Find where the given text appears and provide that cell's center as (X, Y) coordinate. 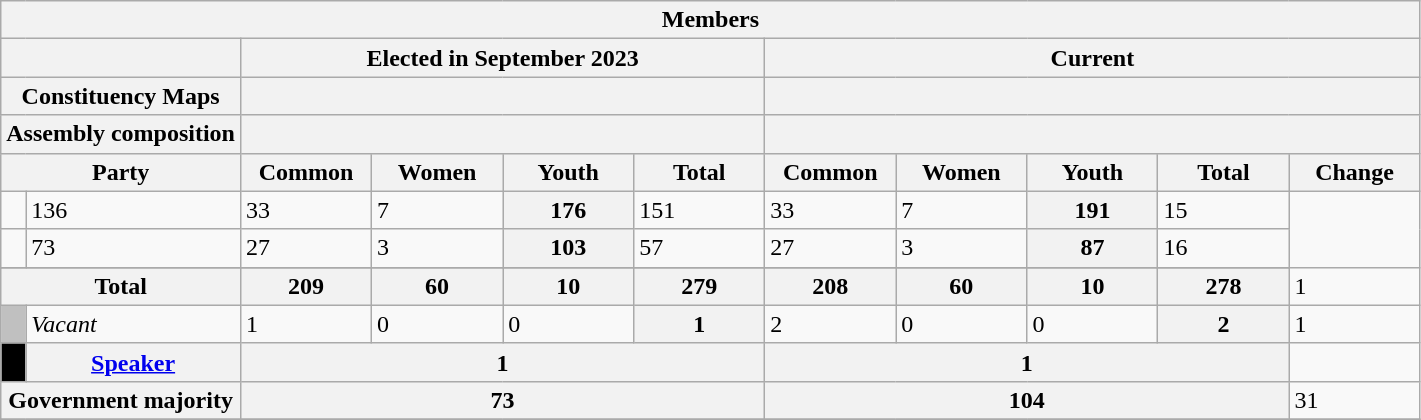
151 (700, 210)
87 (1092, 248)
176 (568, 210)
Elected in September 2023 (502, 58)
208 (830, 286)
136 (134, 210)
209 (306, 286)
Government majority (121, 400)
Change (1354, 172)
191 (1092, 210)
Party (121, 172)
Vacant (134, 324)
Members (710, 20)
31 (1354, 400)
279 (700, 286)
57 (700, 248)
Speaker (134, 362)
104 (1027, 400)
16 (1224, 248)
Assembly composition (121, 134)
15 (1224, 210)
103 (568, 248)
Current (1092, 58)
278 (1224, 286)
Constituency Maps (121, 96)
